Output the [x, y] coordinate of the center of the cell containing the given text.  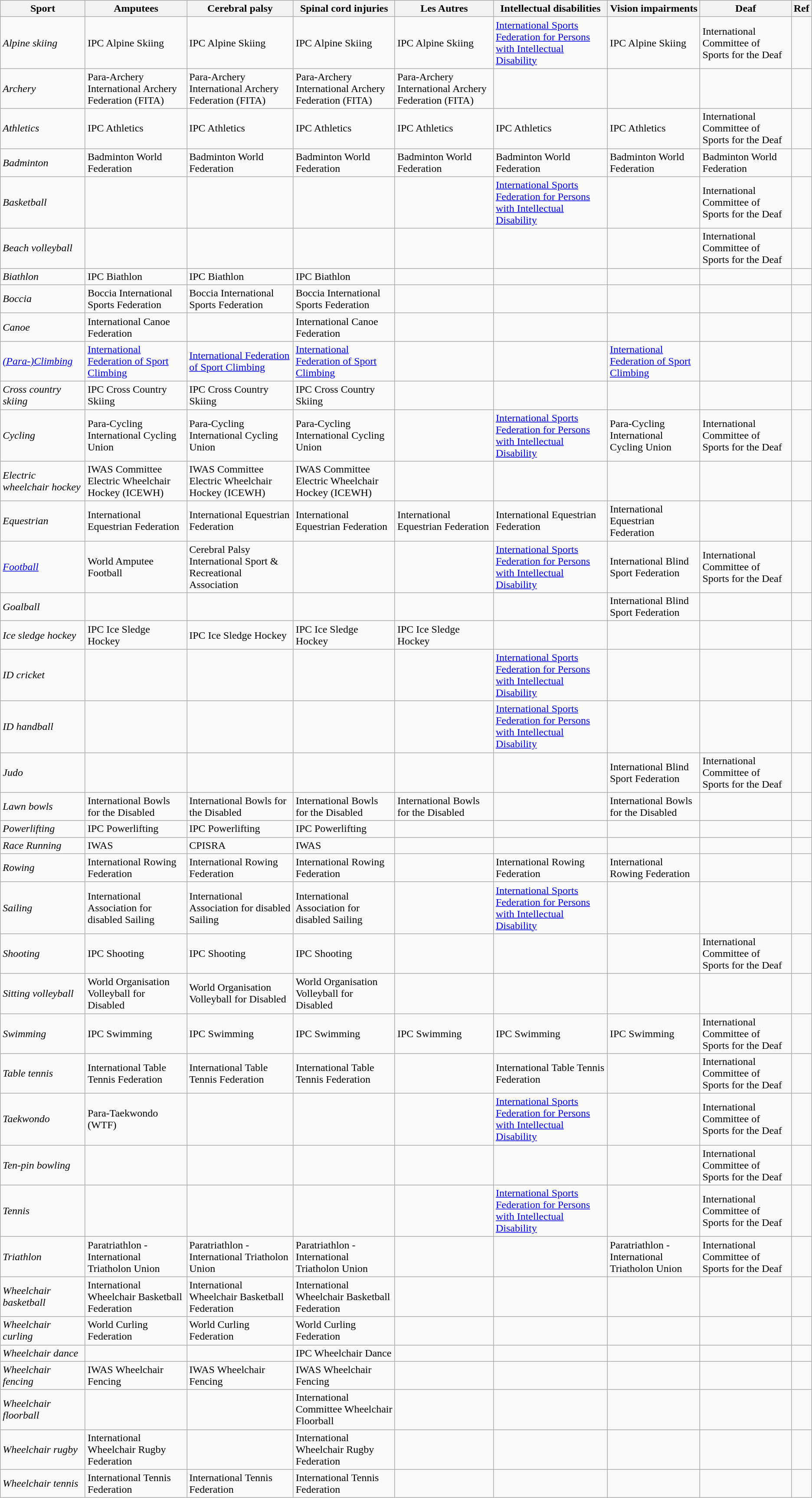
Powerlifting [43, 829]
Goalball [43, 607]
Deaf [746, 9]
Race Running [43, 845]
ID handball [43, 726]
Wheelchair tennis [43, 1483]
Football [43, 567]
Wheelchair curling [43, 1330]
Lawn bowls [43, 806]
Sailing [43, 908]
(Para-)Climbing [43, 361]
Wheelchair dance [43, 1353]
Sitting volleyball [43, 993]
Intellectual disabilities [550, 9]
Ice sledge hockey [43, 635]
International Committee Wheelchair Floorball [344, 1409]
Cross country skiing [43, 395]
Equestrian [43, 521]
Cycling [43, 436]
World Amputee Football [136, 567]
Amputees [136, 9]
Tennis [43, 1211]
Boccia [43, 299]
Basketball [43, 202]
Table tennis [43, 1074]
Wheelchair fencing [43, 1376]
Para-Taekwondo (WTF) [136, 1120]
Badminton [43, 162]
Canoe [43, 327]
Taekwondo [43, 1120]
Beach volleyball [43, 248]
Judo [43, 772]
Cerebral Palsy International Sport & Recreational Association [240, 567]
Les Autres [444, 9]
Shooting [43, 953]
IPC Wheelchair Dance [344, 1353]
Ten-pin bowling [43, 1165]
Ref [802, 9]
CPISRA [240, 845]
Vision impairments [654, 9]
Wheelchair basketball [43, 1297]
Athletics [43, 128]
Archery [43, 89]
Wheelchair floorball [43, 1409]
Alpine skiing [43, 43]
Rowing [43, 868]
Cerebral palsy [240, 9]
Spinal cord injuries [344, 9]
Wheelchair rugby [43, 1449]
Sport [43, 9]
Electric wheelchair hockey [43, 481]
Biathlon [43, 276]
Swimming [43, 1034]
ID cricket [43, 675]
Triathlon [43, 1257]
